Extract the (x, y) coordinate from the center of the cell holding the provided text.  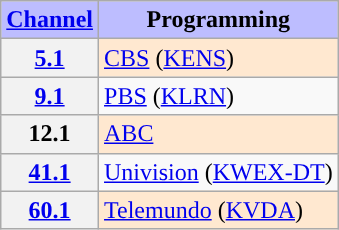
5.1 (50, 58)
9.1 (50, 96)
PBS (KLRN) (219, 96)
Telemundo (KVDA) (219, 210)
60.1 (50, 210)
CBS (KENS) (219, 58)
Channel (50, 20)
ABC (219, 134)
Programming (219, 20)
41.1 (50, 172)
Univision (KWEX-DT) (219, 172)
12.1 (50, 134)
